Search for the cell housing the specified text and yield its (X, Y) center coordinate. 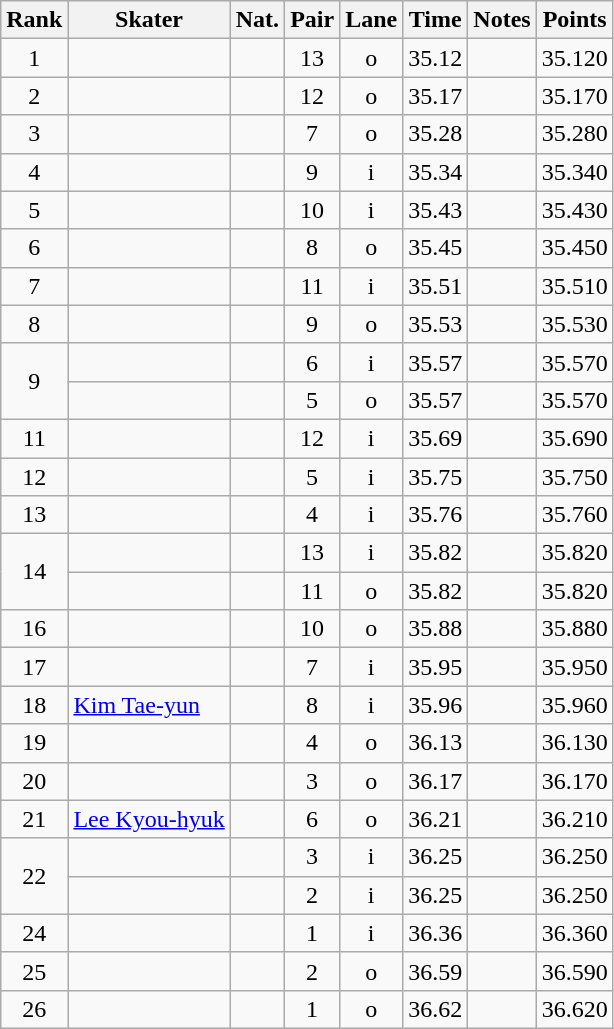
21 (34, 819)
Pair (312, 20)
35.51 (436, 286)
18 (34, 705)
35.340 (574, 172)
14 (34, 572)
36.210 (574, 819)
36.130 (574, 743)
35.34 (436, 172)
35.75 (436, 477)
35.96 (436, 705)
Time (436, 20)
36.21 (436, 819)
35.950 (574, 667)
35.750 (574, 477)
35.69 (436, 438)
26 (34, 1009)
Kim Tae-yun (149, 705)
Nat. (257, 20)
35.88 (436, 629)
Notes (502, 20)
36.36 (436, 933)
17 (34, 667)
36.620 (574, 1009)
Skater (149, 20)
36.360 (574, 933)
Points (574, 20)
36.59 (436, 971)
25 (34, 971)
35.12 (436, 58)
35.510 (574, 286)
35.43 (436, 210)
35.280 (574, 134)
35.76 (436, 515)
35.17 (436, 96)
36.170 (574, 781)
19 (34, 743)
35.45 (436, 248)
35.53 (436, 324)
24 (34, 933)
35.28 (436, 134)
Lee Kyou-hyuk (149, 819)
36.17 (436, 781)
35.95 (436, 667)
35.120 (574, 58)
16 (34, 629)
35.450 (574, 248)
36.13 (436, 743)
35.530 (574, 324)
36.590 (574, 971)
35.880 (574, 629)
35.430 (574, 210)
Rank (34, 20)
35.690 (574, 438)
35.170 (574, 96)
20 (34, 781)
Lane (372, 20)
36.62 (436, 1009)
35.760 (574, 515)
35.960 (574, 705)
22 (34, 876)
